For the text-containing cell, return its midpoint in [x, y] coordinate format. 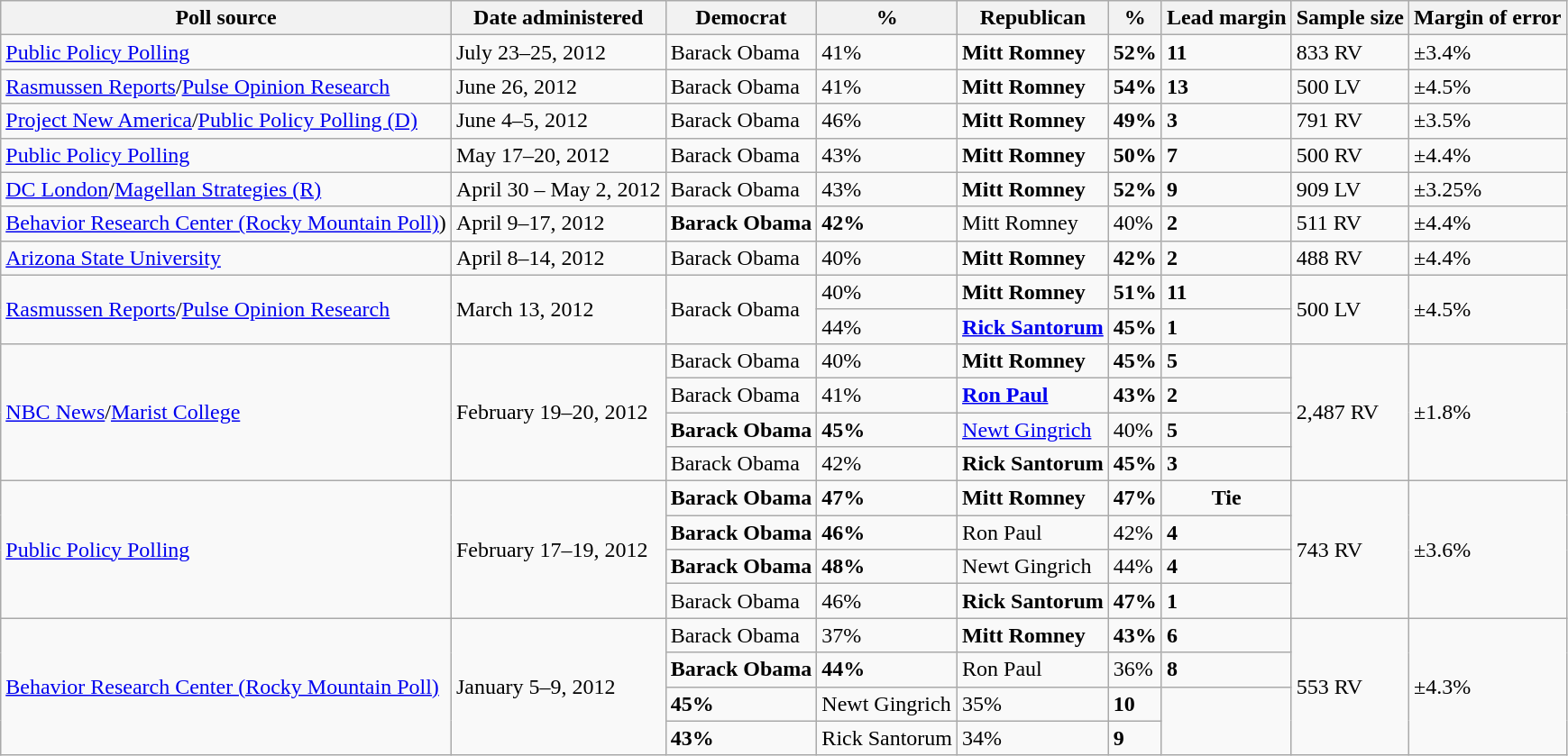
Poll source [226, 18]
Republican [1033, 18]
July 23–25, 2012 [558, 52]
6 [1226, 635]
NBC News/Marist College [226, 412]
13 [1226, 87]
Sample size [1350, 18]
36% [1134, 669]
553 RV [1350, 687]
833 RV [1350, 52]
511 RV [1350, 223]
Date administered [558, 18]
35% [1033, 704]
Behavior Research Center (Rocky Mountain Poll)) [226, 223]
10 [1134, 704]
Lead margin [1226, 18]
Tie [1226, 498]
June 26, 2012 [558, 87]
Project New America/Public Policy Polling (D) [226, 121]
791 RV [1350, 121]
±1.8% [1488, 412]
January 5–9, 2012 [558, 687]
April 9–17, 2012 [558, 223]
37% [887, 635]
488 RV [1350, 258]
Democrat [741, 18]
±3.5% [1488, 121]
DC London/Magellan Strategies (R) [226, 189]
May 17–20, 2012 [558, 155]
Arizona State University [226, 258]
7 [1226, 155]
June 4–5, 2012 [558, 121]
50% [1134, 155]
February 19–20, 2012 [558, 412]
48% [887, 567]
±3.6% [1488, 550]
April 30 – May 2, 2012 [558, 189]
Margin of error [1488, 18]
April 8–14, 2012 [558, 258]
8 [1226, 669]
500 RV [1350, 155]
±3.25% [1488, 189]
February 17–19, 2012 [558, 550]
909 LV [1350, 189]
51% [1134, 292]
54% [1134, 87]
±3.4% [1488, 52]
49% [1134, 121]
March 13, 2012 [558, 309]
±4.3% [1488, 687]
Behavior Research Center (Rocky Mountain Poll) [226, 687]
743 RV [1350, 550]
2,487 RV [1350, 412]
34% [1033, 738]
